Locate the cell with the specified text and output its [X, Y] center coordinate. 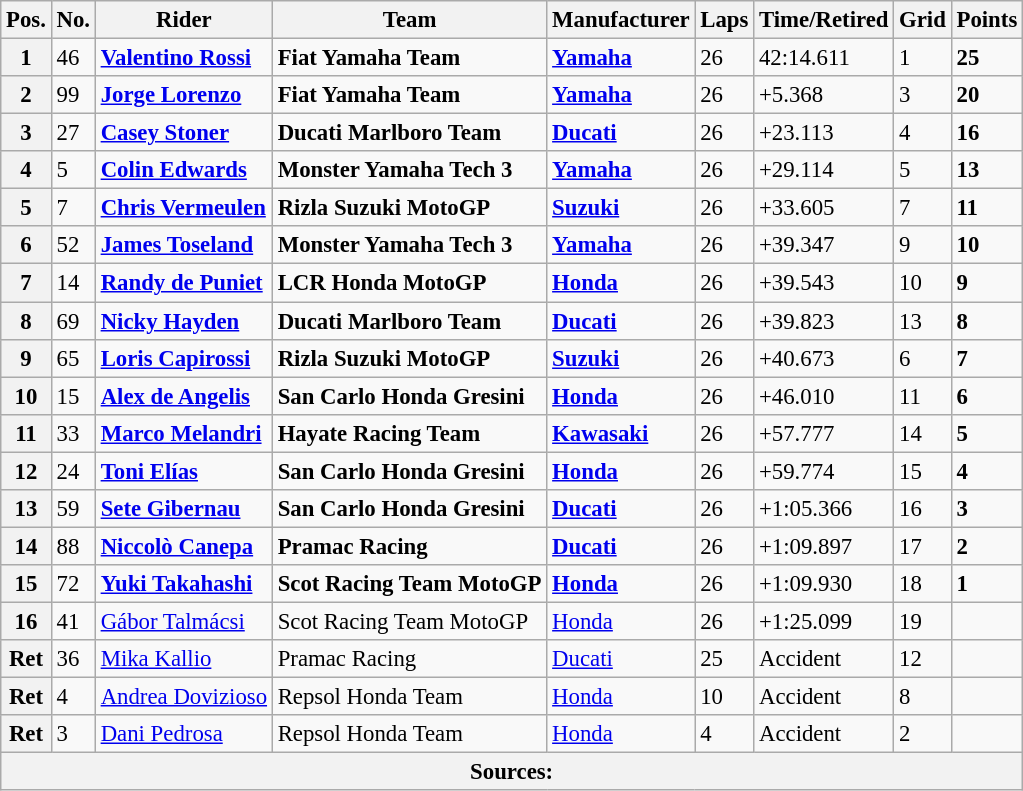
+1:05.366 [824, 509]
20 [986, 95]
72 [73, 584]
Pos. [26, 20]
69 [73, 321]
Hayate Racing Team [409, 433]
Manufacturer [621, 20]
Time/Retired [824, 20]
Yuki Takahashi [184, 584]
18 [922, 584]
Randy de Puniet [184, 283]
Sources: [512, 772]
Casey Stoner [184, 133]
Marco Melandri [184, 433]
+39.347 [824, 245]
+57.777 [824, 433]
No. [73, 20]
+40.673 [824, 358]
88 [73, 546]
19 [922, 621]
Colin Edwards [184, 170]
+5.368 [824, 95]
Laps [724, 20]
24 [73, 471]
65 [73, 358]
James Toseland [184, 245]
Mika Kallio [184, 659]
42:14.611 [824, 58]
Chris Vermeulen [184, 208]
Loris Capirossi [184, 358]
Jorge Lorenzo [184, 95]
Gábor Talmácsi [184, 621]
+46.010 [824, 396]
+23.113 [824, 133]
+33.605 [824, 208]
Sete Gibernau [184, 509]
+59.774 [824, 471]
Rider [184, 20]
59 [73, 509]
Nicky Hayden [184, 321]
46 [73, 58]
33 [73, 433]
Dani Pedrosa [184, 734]
+1:09.897 [824, 546]
Niccolò Canepa [184, 546]
Toni Elías [184, 471]
Kawasaki [621, 433]
+39.543 [824, 283]
17 [922, 546]
52 [73, 245]
LCR Honda MotoGP [409, 283]
Team [409, 20]
Andrea Dovizioso [184, 697]
99 [73, 95]
+39.823 [824, 321]
Grid [922, 20]
36 [73, 659]
Points [986, 20]
+1:25.099 [824, 621]
Valentino Rossi [184, 58]
41 [73, 621]
+1:09.930 [824, 584]
+29.114 [824, 170]
27 [73, 133]
Alex de Angelis [184, 396]
